Identify which cell holds the provided text, then report its (X, Y) central coordinate. 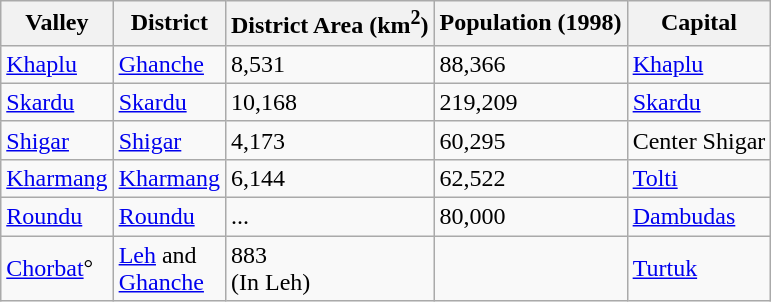
Ghanche (169, 64)
Valley (57, 24)
62,522 (530, 178)
88,366 (530, 64)
Turtuk (699, 268)
10,168 (330, 102)
Center Shigar (699, 140)
Population (1998) (530, 24)
District (169, 24)
60,295 (530, 140)
Tolti (699, 178)
6,144 (330, 178)
Leh andGhanche (169, 268)
80,000 (530, 217)
8,531 (330, 64)
Dambudas (699, 217)
District Area (km2) (330, 24)
... (330, 217)
Chorbat° (57, 268)
Capital (699, 24)
219,209 (530, 102)
883(In Leh) (330, 268)
4,173 (330, 140)
